Identify which cell holds the provided text, then report its (x, y) central coordinate. 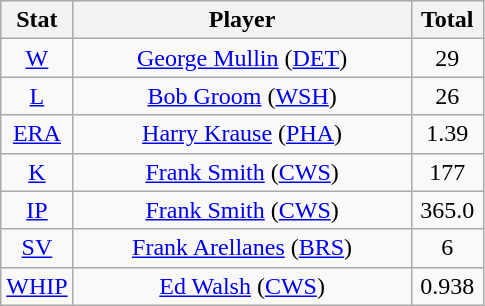
K (37, 172)
Frank Arellanes (BRS) (242, 248)
W (37, 58)
Harry Krause (PHA) (242, 134)
WHIP (37, 286)
Ed Walsh (CWS) (242, 286)
IP (37, 210)
29 (447, 58)
6 (447, 248)
0.938 (447, 286)
Player (242, 20)
Stat (37, 20)
SV (37, 248)
Total (447, 20)
177 (447, 172)
26 (447, 96)
ERA (37, 134)
365.0 (447, 210)
Bob Groom (WSH) (242, 96)
George Mullin (DET) (242, 58)
1.39 (447, 134)
L (37, 96)
